Search for the cell housing the specified text and yield its (x, y) center coordinate. 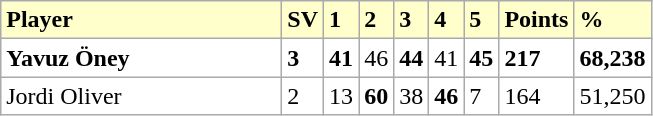
217 (536, 58)
164 (536, 96)
4 (446, 20)
13 (342, 96)
68,238 (612, 58)
38 (412, 96)
% (612, 20)
Points (536, 20)
Yavuz Öney (142, 58)
51,250 (612, 96)
45 (482, 58)
7 (482, 96)
44 (412, 58)
5 (482, 20)
Jordi Oliver (142, 96)
60 (376, 96)
1 (342, 20)
SV (303, 20)
Player (142, 20)
